Output the [x, y] coordinate of the center of the cell containing the given text.  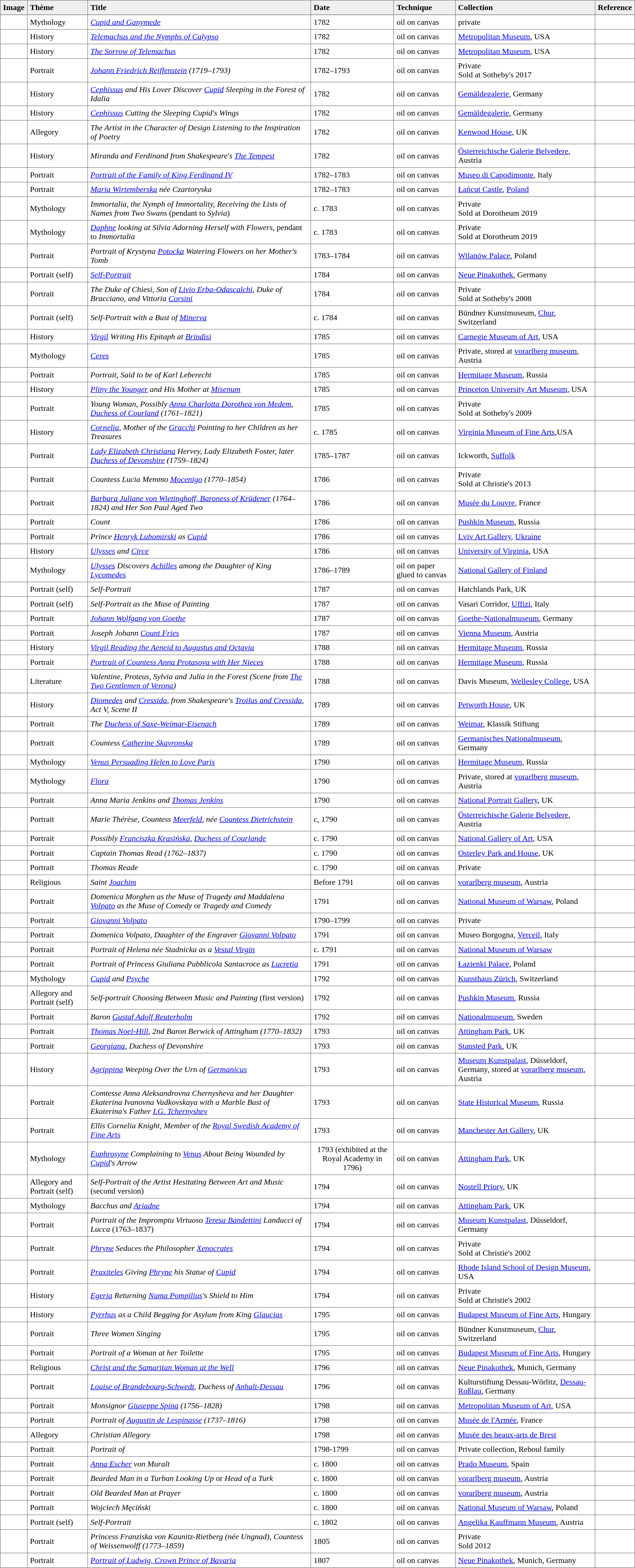
Literature [58, 681]
Possibly Franciszka Krasińska, Duchess of Courlande [199, 839]
Virgil Reading the Aeneid to Augustus and Octavia [199, 648]
Baron Gustaf Adolf Reuterholm [199, 1017]
Carnegie Museum of Art, USA [525, 337]
Manchester Art Gallery, UK [525, 1130]
National Museum of Warsaw [525, 949]
Countess Lucia Memmo Mocenigo (1770–1854) [199, 479]
Flora [199, 781]
Museo di Capodimonte, Italy [525, 175]
PrivateSold at Christie's 2013 [525, 479]
Portrait of Augustin de Lespinasse (1737–1816) [199, 1420]
Kulturstiftung Dessau-Wörlitz, Dessau-Roßlau, Germany [525, 1386]
Museo Borgogna, Verceil, Italy [525, 935]
Egeria Returning Numa Pompilius's Shield to Him [199, 1295]
Prince Henryk Lubomirski as Cupid [199, 537]
Princess Franziska von Kaunitz-Rietberg (née Ungnad), Countess of Weissenwolff (1773–1859) [199, 1541]
Cupid and Psyche [199, 979]
Lady Elizabeth Christiana Hervey, Lady Elizabeth Foster, later Duchess of Devonshire (1759–1824) [199, 455]
Osterley Park and House, UK [525, 853]
Pyrrhus as a Child Begging for Asylum from King Glaucias [199, 1315]
Self-Portrait of the Artist Hesitating Between Art and Music (second version) [199, 1187]
Wilanów Palace, Poland [525, 256]
Before 1791 [352, 882]
Hatchlands Park, UK [525, 589]
Phryne Seduces the Philosopher Xenocrates [199, 1248]
1793 (exhibited at the Royal Academy in 1796) [352, 1158]
Stansted Park, UK [525, 1046]
1807 [352, 1560]
Captain Thomas Read (1762–1837) [199, 853]
Anna Escher von Muralt [199, 1464]
National Gallery of Art, USA [525, 839]
Louise of Brandebourg-Schwedt, Duchess of Anhalt-Dessau [199, 1386]
Vienna Museum, Austria [525, 633]
Self-portrait Choosing Between Music and Painting (first version) [199, 998]
Musée de l'Armée, France [525, 1420]
National Gallery of Finland [525, 570]
Miranda and Ferdinand from Shakespeare's The Tempest [199, 156]
Virginia Museum of Fine Arts,USA [525, 432]
Old Bearded Man at Prayer [199, 1493]
Museum Kunstpalast, Düsseldorf, Germany, stored at vorarlberg museum, Austria [525, 1070]
Count [199, 522]
Weimar, Klassik Stiftung [525, 724]
Marie Thérèse, Countess Meerfeld, née Countess Dietrichstein [199, 819]
Title [199, 8]
c, 1790 [352, 819]
Image [14, 8]
Museum Kunstpalast, Düsseldorf, Germany [525, 1225]
Bacchus and Ariadne [199, 1206]
Portrait of Krystyna Potocka Watering Flowers on her Mother's Tomb [199, 256]
Kunsthaus Zürich, Switzerland [525, 979]
Maria Wirtemberska née Czartoryska [199, 190]
Valentine, Proteus, Sylvia and Julia in the Forest (Scene from The Two Gentlemen of Verona) [199, 681]
Domenica Volpato, Daughter of the Engraver Giovanni Volpato [199, 935]
The Artist in the Character of Design Listening to the Inspiration of Poetry [199, 132]
Diomedes and Cressida, from Shakespeare's Troilus and Cressida, Act V, Scene II [199, 705]
Thomas Noel-Hill, 2nd Baron Berwick of Attingham (1770–1832) [199, 1031]
Portrait of the Impromptu Virtuoso Teresa Bandettini Landucci of Lucca (1763–1837) [199, 1225]
1805 [352, 1541]
Cephissus and His Lover Discover Cupid Sleeping in the Forest of Idalia [199, 94]
Countess Catherine Skavronska [199, 743]
Ulysses Discovers Achilles among the Daughter of King Lycomedes [199, 570]
Portrait of the Family of King Ferdinand IV [199, 175]
PrivateSold at Sotheby's 2017 [525, 70]
Self-Portrait as the Muse of Painting [199, 604]
Anna Maria Jenkins and Thomas Jenkins [199, 800]
Technique [425, 8]
Wojciech Męciński [199, 1508]
Lviv Art Gallery, Ukraine [525, 537]
Daphne looking at Silvia Adorning Herself with Flowers, pendant to Immortalia [199, 232]
PrivateSold at Sotheby's 2008 [525, 294]
Portrait of Ludwig, Crown Prince of Bavaria [199, 1560]
oil on paper glued to canvas [425, 570]
Portrait of Princess Giuliana Pubblicola Santacroce as Lucretia [199, 964]
Goethe-Nationalmuseum, Germany [525, 619]
Agrippina Weeping Over the Urn of Germanicus [199, 1070]
Rhode Island School of Design Museum, USA [525, 1272]
The Duchess of Saxe-Weimar-Eisenach [199, 724]
Portrait of Countess Anna Protasova with Her Nieces [199, 662]
Giovanni Volpato [199, 920]
1786–1789 [352, 570]
Portrait, Said to be of Karl Leberecht [199, 375]
Musée des beaux-arts de Brest [525, 1435]
Three Women Singing [199, 1334]
Cupid and Ganymede [199, 22]
The Sorrow of Telemachus [199, 51]
Neue Pinakothek, Germany [525, 275]
Young Woman, Possibly Anna Charlotta Dorothea von Medem, Duchess of Courland (1761–1821) [199, 408]
Germanisches Nationalmuseum, Germany [525, 743]
Ickworth, Suffolk [525, 455]
Thomas Reade [199, 868]
Bearded Man in a Turban Looking Up or Head of a Turk [199, 1479]
Comtesse Anna Aleksandrovna Chernysheva and her Daughter Ekaterina Ivanovna Vadkovskaya with a Marble Bust of Ekaterina's Father I.G. Tchernyshev [199, 1102]
Cephissus Cutting the Sleeping Cupid's Wings [199, 113]
Virgil Writing His Epitaph at Brindisi [199, 337]
Portrait of a Woman at her Toilette [199, 1353]
Metropolitan Museum of Art, USA [525, 1406]
1783–1784 [352, 256]
Ceres [199, 356]
private [525, 22]
Barbara Juliane von Wietinghoff, Baroness of Krüdener (1764–1824) and Her Son Paul Aged Two [199, 503]
National Portrait Gallery, UK [525, 800]
Thème [58, 8]
Christian Allegory [199, 1435]
Nostell Priory, UK [525, 1187]
Łańcut Castle, Poland [525, 190]
1785–1787 [352, 455]
Johann Wolfgang von Goethe [199, 619]
Reference [615, 8]
Łazienki Palace, Poland [525, 964]
1798-1799 [352, 1449]
Ellis Cornelia Knight, Member of the Royal Swedish Academy of Fine Arts [199, 1130]
Davis Museum, Wellesley College, USA [525, 681]
Christ and the Samaritan Woman at the Well [199, 1367]
Petworth House, UK [525, 705]
Musée du Louvre, France [525, 503]
Johann Friedrich Reiffenstein (1719–1793) [199, 70]
c. 1791 [352, 949]
c. 1802 [352, 1522]
Portrait of [199, 1449]
Angelika Kauffmann Museum, Austria [525, 1522]
Date [352, 8]
Prado Museum, Spain [525, 1464]
University of Virginia, USA [525, 551]
Venus Persuading Helen to Love Paris [199, 762]
Telemachus and the Nymphs of Calypso [199, 37]
Euphrosyne Complaining to Venus About Being Wounded by Cupid's Arrow [199, 1158]
Princeton University Art Museum, USA [525, 389]
Ulysses and Circe [199, 551]
Georgiana, Duchess of Devonshire [199, 1046]
Kenwood House, UK [525, 132]
Vasari Corridor, Uffizi, Italy [525, 604]
1782–1793 [352, 70]
Nationalmuseum, Sweden [525, 1017]
Praxiteles Giving Phryne his Statue of Cupid [199, 1272]
Collection [525, 8]
Self-Portrait with a Bust of Minerva [199, 317]
PrivateSold at Sotheby's 2009 [525, 408]
Pliny the Younger and His Mother at Misenum [199, 389]
Immortalia, the Nymph of Immortality, Receiving the Lists of Names from Two Swans (pendant to Sylvia) [199, 208]
c. 1785 [352, 432]
Portrait of Helena née Stadnicka as a Vestal Virgin [199, 949]
Monsignor Giuseppe Spina (1756–1828) [199, 1406]
c. 1784 [352, 317]
PrivateSold 2012 [525, 1541]
The Duke of Chiesi, Son of Livio Erba-Odascalchi, Duke of Bracciano, and Vittoria Corsini [199, 294]
Private collection, Reboul family [525, 1449]
Cornelia, Mother of the Gracchi Pointing to her Children as her Treasures [199, 432]
Domenica Morghen as the Muse of Tragedy and Maddalena Volpato as the Muse of Comedy or Tragedy and Comedy [199, 901]
Joseph Johann Count Fries [199, 633]
1790–1799 [352, 920]
Saint Joachim [199, 882]
State Historical Museum, Russia [525, 1102]
